Output the (x, y) coordinate of the center of the cell containing the given text.  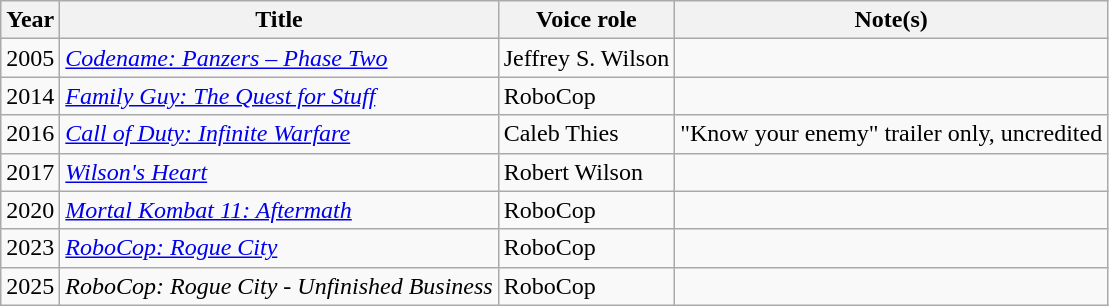
Mortal Kombat 11: Aftermath (279, 210)
Codename: Panzers – Phase Two (279, 58)
2005 (30, 58)
Wilson's Heart (279, 172)
Robert Wilson (586, 172)
"Know your enemy" trailer only, uncredited (892, 134)
Voice role (586, 20)
2017 (30, 172)
2014 (30, 96)
2016 (30, 134)
RoboCop: Rogue City - Unfinished Business (279, 286)
Year (30, 20)
Jeffrey S. Wilson (586, 58)
2020 (30, 210)
2023 (30, 248)
Caleb Thies (586, 134)
Call of Duty: Infinite Warfare (279, 134)
Note(s) (892, 20)
Family Guy: The Quest for Stuff (279, 96)
Title (279, 20)
RoboCop: Rogue City (279, 248)
2025 (30, 286)
